From the cell containing the given text, extract its center point as (X, Y) coordinate. 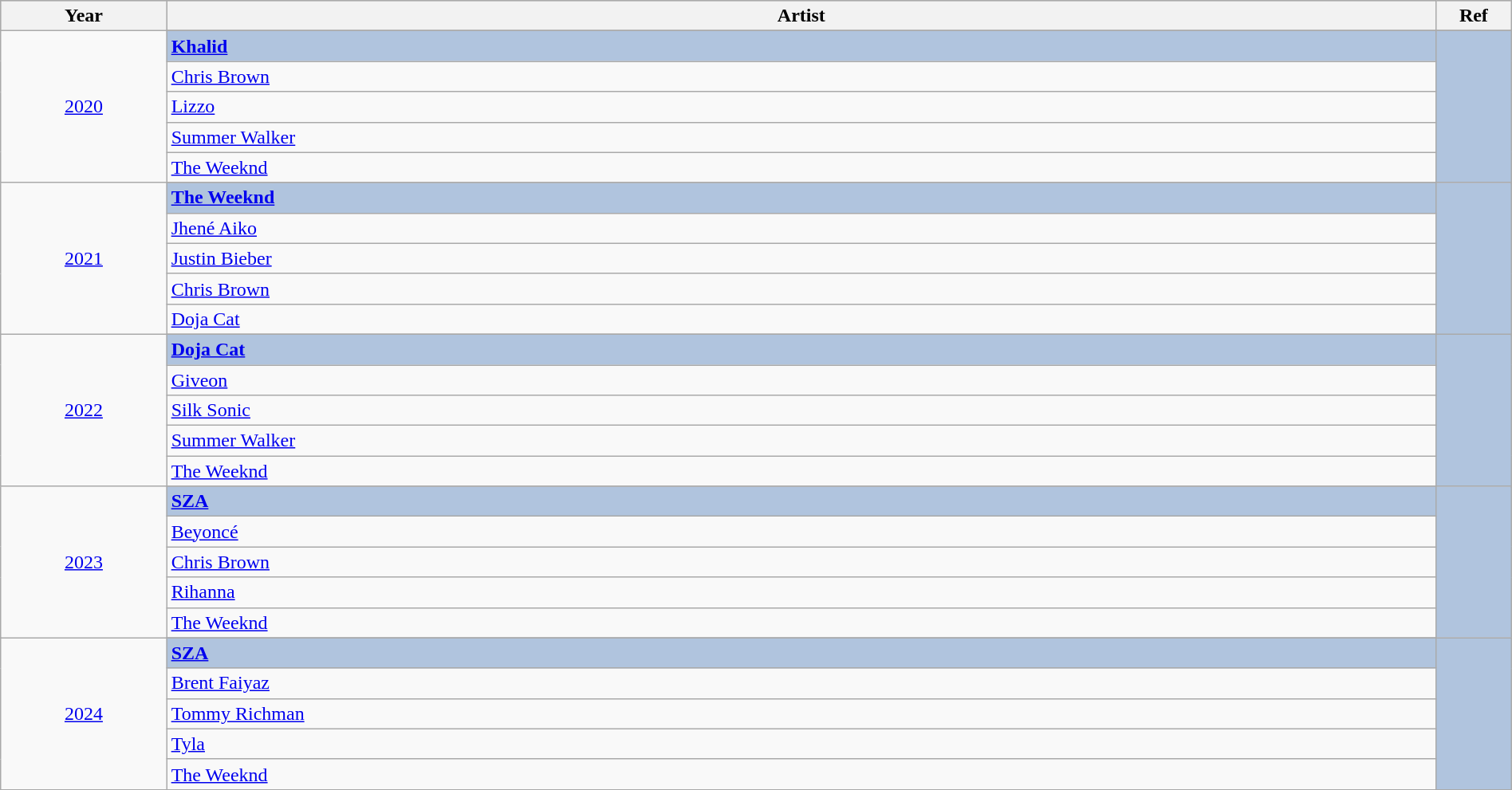
2022 (84, 410)
Khalid (801, 46)
Justin Bieber (801, 258)
Year (84, 16)
2020 (84, 107)
Ref (1474, 16)
Beyoncé (801, 532)
Silk Sonic (801, 411)
Jhené Aiko (801, 228)
Tommy Richman (801, 713)
Giveon (801, 380)
Tyla (801, 744)
Brent Faiyaz (801, 683)
2024 (84, 713)
2023 (84, 562)
Rihanna (801, 592)
Artist (801, 16)
Lizzo (801, 107)
2021 (84, 258)
